Pinpoint the cell where the given text exists, returning its (x, y) midpoint coordinate. 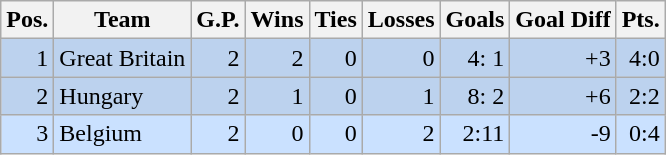
4: 1 (475, 58)
Losses (401, 20)
Goals (475, 20)
Ties (336, 20)
4:0 (640, 58)
0:4 (640, 134)
+3 (563, 58)
2:11 (475, 134)
Goal Diff (563, 20)
3 (28, 134)
2:2 (640, 96)
Pts. (640, 20)
Belgium (122, 134)
G.P. (218, 20)
Hungary (122, 96)
Team (122, 20)
Pos. (28, 20)
+6 (563, 96)
Wins (277, 20)
-9 (563, 134)
Great Britain (122, 58)
8: 2 (475, 96)
